Identify which cell holds the provided text, then report its (x, y) central coordinate. 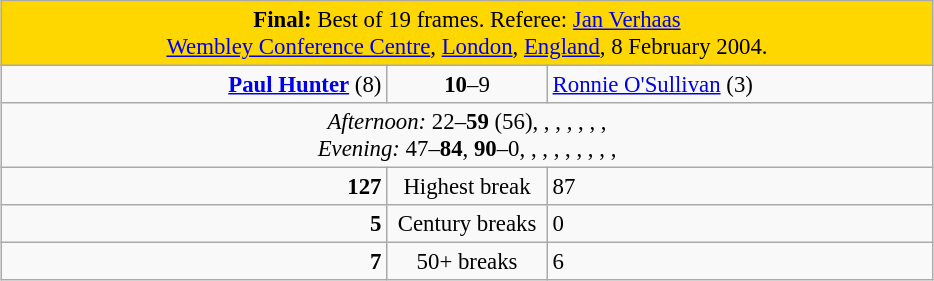
Ronnie O'Sullivan (3) (740, 85)
Final: Best of 19 frames. Referee: Jan VerhaasWembley Conference Centre, London, England, 8 February 2004. (467, 34)
6 (740, 262)
127 (194, 187)
50+ breaks (468, 262)
87 (740, 187)
Paul Hunter (8) (194, 85)
5 (194, 224)
Afternoon: 22–59 (56), , , , , , , Evening: 47–84, 90–0, , , , , , , , , (467, 136)
0 (740, 224)
Highest break (468, 187)
Century breaks (468, 224)
7 (194, 262)
10–9 (468, 85)
